Return [x, y] of the center of cell containing provided text 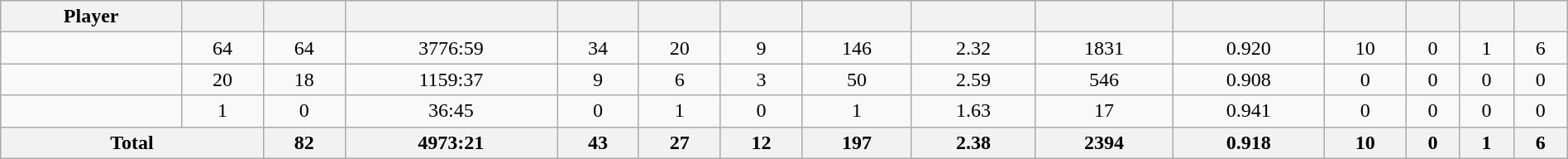
2.32 [973, 48]
2.59 [973, 79]
27 [680, 142]
50 [857, 79]
36:45 [451, 111]
12 [761, 142]
0.920 [1249, 48]
1.63 [973, 111]
4973:21 [451, 142]
146 [857, 48]
197 [857, 142]
2394 [1104, 142]
3776:59 [451, 48]
1831 [1104, 48]
18 [304, 79]
0.941 [1249, 111]
1159:37 [451, 79]
Player [91, 17]
82 [304, 142]
43 [599, 142]
Total [132, 142]
0.918 [1249, 142]
546 [1104, 79]
3 [761, 79]
34 [599, 48]
0.908 [1249, 79]
17 [1104, 111]
2.38 [973, 142]
